Scan for the cell matching the given text and deliver its (x, y) coordinate at center. 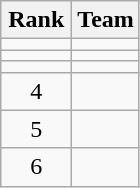
4 (36, 91)
5 (36, 129)
Team (106, 20)
6 (36, 167)
Rank (36, 20)
